Extract the (x, y) coordinate from the center of the cell holding the provided text.  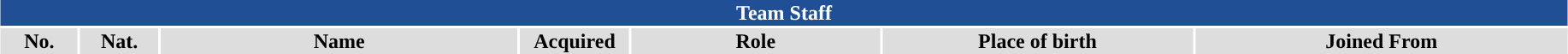
Team Staff (783, 13)
Name (339, 41)
Place of birth (1038, 41)
Joined From (1382, 41)
Nat. (120, 41)
No. (39, 41)
Role (755, 41)
Acquired (575, 41)
